For the text-containing cell, return its midpoint in [x, y] coordinate format. 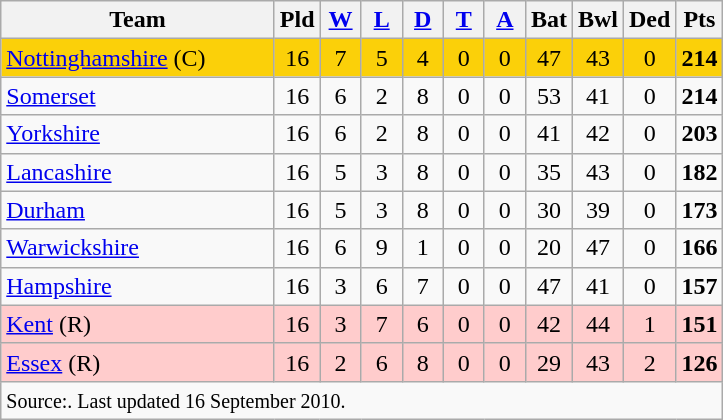
T [464, 20]
35 [548, 172]
203 [700, 134]
Kent (R) [138, 324]
Nottinghamshire (C) [138, 58]
W [340, 20]
Somerset [138, 96]
39 [598, 210]
166 [700, 248]
126 [700, 362]
30 [548, 210]
151 [700, 324]
Essex (R) [138, 362]
Source:. Last updated 16 September 2010. [362, 400]
Ded [650, 20]
L [382, 20]
29 [548, 362]
9 [382, 248]
Hampshire [138, 286]
A [504, 20]
Warwickshire [138, 248]
D [422, 20]
Yorkshire [138, 134]
44 [598, 324]
Durham [138, 210]
53 [548, 96]
Bwl [598, 20]
20 [548, 248]
157 [700, 286]
Pts [700, 20]
Lancashire [138, 172]
Pld [297, 20]
Team [138, 20]
4 [422, 58]
182 [700, 172]
Bat [548, 20]
173 [700, 210]
